Pinpoint the cell where the given text exists, returning its [x, y] midpoint coordinate. 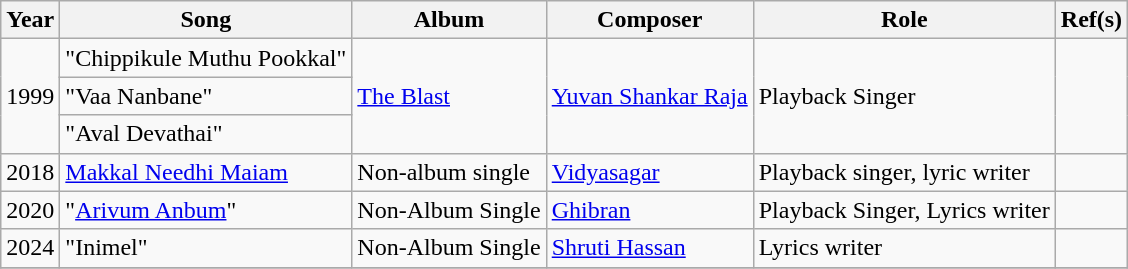
Ref(s) [1091, 20]
Ghibran [650, 210]
"Vaa Nanbane" [206, 96]
Playback singer, lyric writer [904, 172]
"Aval Devathai" [206, 134]
Lyrics writer [904, 248]
Album [449, 20]
Vidyasagar [650, 172]
Makkal Needhi Maiam [206, 172]
"Chippikule Muthu Pookkal" [206, 58]
Shruti Hassan [650, 248]
"Arivum Anbum" [206, 210]
Song [206, 20]
Non-album single [449, 172]
Yuvan Shankar Raja [650, 96]
Year [30, 20]
2018 [30, 172]
Playback Singer [904, 96]
1999 [30, 96]
Composer [650, 20]
Playback Singer, Lyrics writer [904, 210]
"Inimel" [206, 248]
2024 [30, 248]
Role [904, 20]
The Blast [449, 96]
2020 [30, 210]
